Extract the [X, Y] coordinate from the center of the cell holding the provided text.  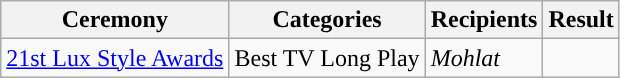
Ceremony [115, 20]
Categories [327, 20]
Recipients [484, 20]
Result [581, 20]
21st Lux Style Awards [115, 58]
Best TV Long Play [327, 58]
Mohlat [484, 58]
